Pinpoint the cell where the given text exists, returning its (X, Y) midpoint coordinate. 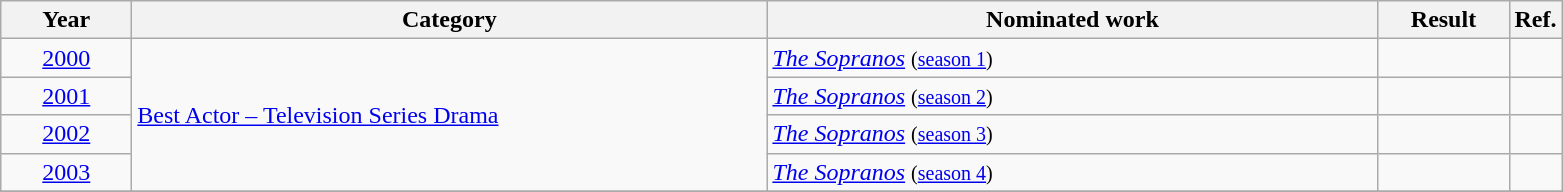
The Sopranos (season 3) (1072, 134)
Year (66, 20)
The Sopranos (season 1) (1072, 58)
The Sopranos (season 4) (1072, 172)
Nominated work (1072, 20)
2001 (66, 96)
Category (450, 20)
2000 (66, 58)
Ref. (1536, 20)
The Sopranos (season 2) (1072, 96)
2003 (66, 172)
2002 (66, 134)
Best Actor – Television Series Drama (450, 115)
Result (1444, 20)
